Pinpoint the cell where the given text exists, returning its [x, y] midpoint coordinate. 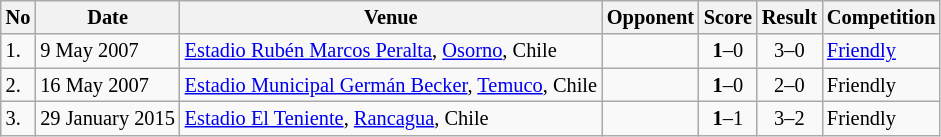
9 May 2007 [107, 51]
3. [18, 118]
1–1 [728, 118]
Score [728, 17]
2–0 [790, 85]
3–2 [790, 118]
Estadio El Teniente, Rancagua, Chile [391, 118]
Estadio Municipal Germán Becker, Temuco, Chile [391, 85]
Opponent [650, 17]
1. [18, 51]
Venue [391, 17]
No [18, 17]
Date [107, 17]
2. [18, 85]
16 May 2007 [107, 85]
Competition [881, 17]
3–0 [790, 51]
29 January 2015 [107, 118]
Estadio Rubén Marcos Peralta, Osorno, Chile [391, 51]
Result [790, 17]
